Return the (x, y) coordinate for the center point of the cell that contains the specified text.  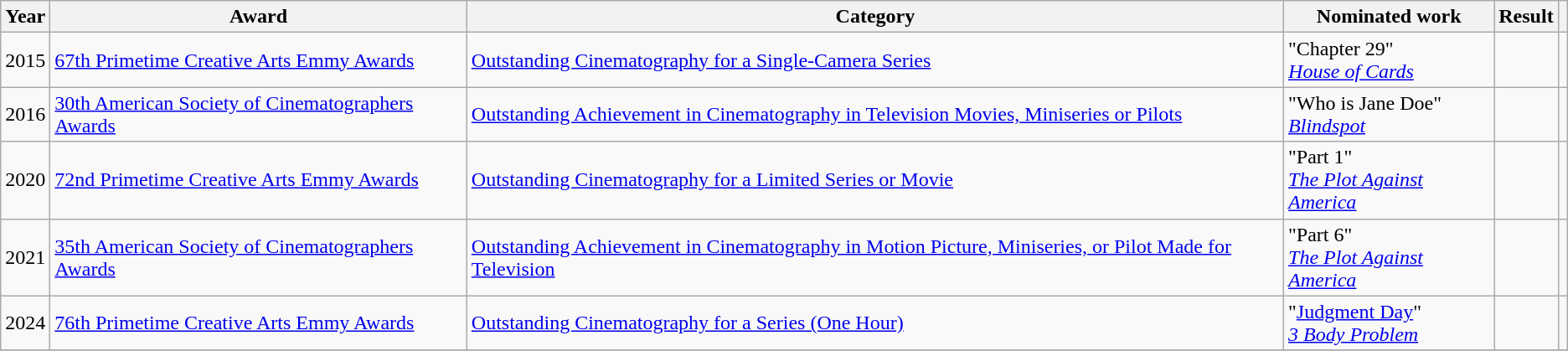
"Judgment Day" 3 Body Problem (1389, 323)
2015 (25, 60)
2024 (25, 323)
76th Primetime Creative Arts Emmy Awards (258, 323)
35th American Society of Cinematographers Awards (258, 257)
"Part 6" The Plot Against America (1389, 257)
30th American Society of Cinematographers Awards (258, 114)
Result (1526, 17)
Year (25, 17)
Award (258, 17)
2016 (25, 114)
"Who is Jane Doe" Blindspot (1389, 114)
Outstanding Cinematography for a Series (One Hour) (874, 323)
Category (874, 17)
Outstanding Achievement in Cinematography in Motion Picture, Miniseries, or Pilot Made for Television (874, 257)
2020 (25, 180)
2021 (25, 257)
67th Primetime Creative Arts Emmy Awards (258, 60)
Outstanding Cinematography for a Limited Series or Movie (874, 180)
"Part 1" The Plot Against America (1389, 180)
72nd Primetime Creative Arts Emmy Awards (258, 180)
"Chapter 29" House of Cards (1389, 60)
Nominated work (1389, 17)
Outstanding Achievement in Cinematography in Television Movies, Miniseries or Pilots (874, 114)
Outstanding Cinematography for a Single-Camera Series (874, 60)
